From the cell containing the given text, extract its center point as (x, y) coordinate. 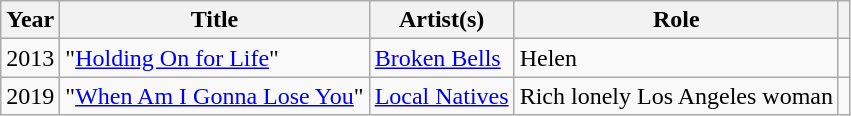
Artist(s) (442, 20)
Broken Bells (442, 58)
2019 (30, 96)
"Holding On for Life" (214, 58)
2013 (30, 58)
Year (30, 20)
Rich lonely Los Angeles woman (676, 96)
Title (214, 20)
Local Natives (442, 96)
Helen (676, 58)
Role (676, 20)
"When Am I Gonna Lose You" (214, 96)
